Extract the (X, Y) coordinate from the center of the cell holding the provided text.  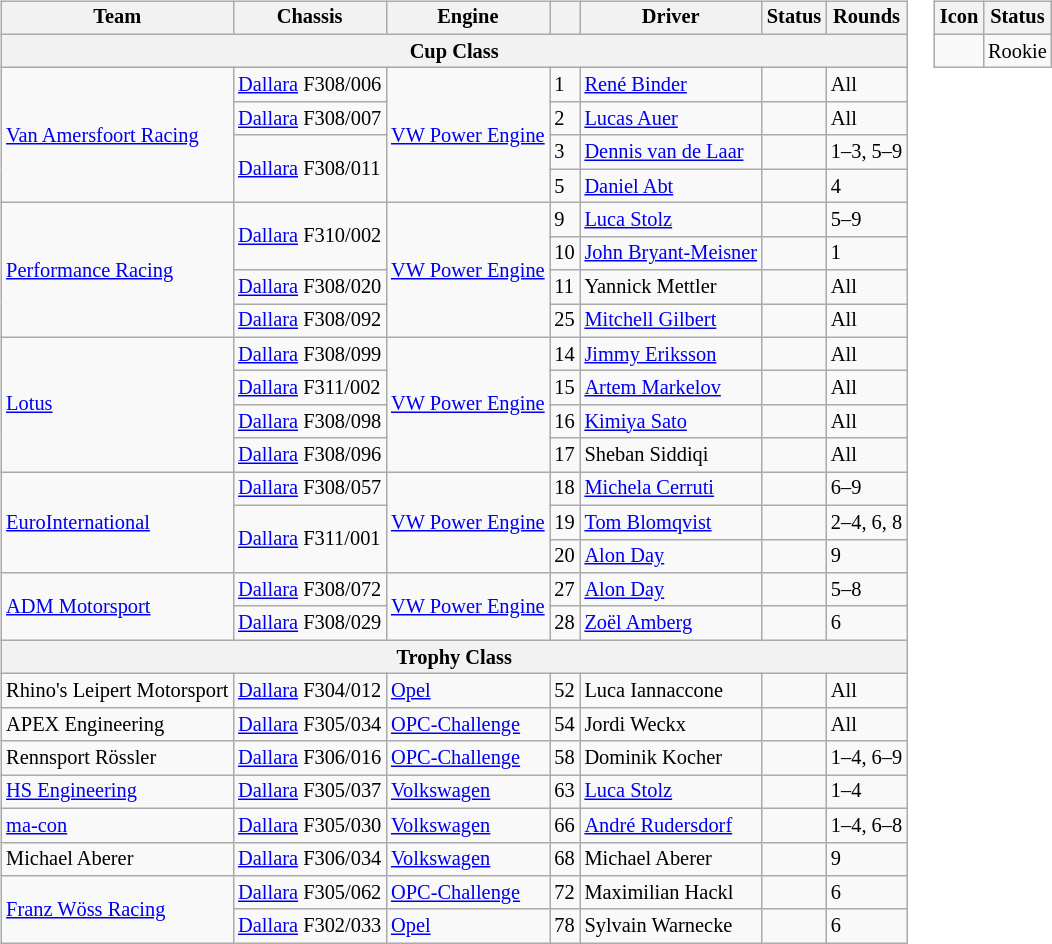
Trophy Class (454, 657)
1–4, 6–8 (866, 825)
Dallara F308/098 (310, 422)
2 (565, 119)
Dallara F311/002 (310, 388)
15 (565, 388)
Dallara F308/020 (310, 287)
Dallara F306/034 (310, 859)
20 (565, 556)
63 (565, 792)
78 (565, 926)
Dallara F308/057 (310, 489)
Jimmy Eriksson (671, 354)
5–9 (866, 220)
Rennsport Rössler (117, 758)
ma-con (117, 825)
Dallara F308/099 (310, 354)
Cup Class (454, 51)
14 (565, 354)
Chassis (310, 18)
Dallara F308/006 (310, 85)
Dallara F308/007 (310, 119)
16 (565, 422)
Zoël Amberg (671, 623)
27 (565, 590)
58 (565, 758)
28 (565, 623)
Michela Cerruti (671, 489)
Team (117, 18)
Dallara F308/072 (310, 590)
72 (565, 893)
1–4, 6–9 (866, 758)
Performance Racing (117, 270)
3 (565, 152)
54 (565, 724)
ADM Motorsport (117, 606)
Dallara F308/096 (310, 455)
Artem Markelov (671, 388)
11 (565, 287)
HS Engineering (117, 792)
Sheban Siddiqi (671, 455)
Dallara F306/016 (310, 758)
Dallara F305/030 (310, 825)
Dallara F305/034 (310, 724)
Franz Wöss Racing (117, 910)
2–4, 6, 8 (866, 522)
66 (565, 825)
René Binder (671, 85)
6–9 (866, 489)
Tom Blomqvist (671, 522)
APEX Engineering (117, 724)
18 (565, 489)
Lucas Auer (671, 119)
John Bryant-Meisner (671, 253)
Dallara F308/092 (310, 321)
Luca Iannaccone (671, 691)
Kimiya Sato (671, 422)
Dallara F305/037 (310, 792)
Rookie (1018, 51)
Yannick Mettler (671, 287)
Engine (468, 18)
68 (565, 859)
4 (866, 186)
Rhino's Leipert Motorsport (117, 691)
Dallara F308/029 (310, 623)
Sylvain Warnecke (671, 926)
Rounds (866, 18)
19 (565, 522)
Dallara F305/062 (310, 893)
Jordi Weckx (671, 724)
Lotus (117, 404)
Dallara F310/002 (310, 236)
Dallara F308/011 (310, 168)
Dallara F302/033 (310, 926)
5–8 (866, 590)
Daniel Abt (671, 186)
Dallara F311/001 (310, 538)
Van Amersfoort Racing (117, 136)
52 (565, 691)
Dallara F304/012 (310, 691)
Driver (671, 18)
17 (565, 455)
1–4 (866, 792)
10 (565, 253)
1–3, 5–9 (866, 152)
André Rudersdorf (671, 825)
Maximilian Hackl (671, 893)
Mitchell Gilbert (671, 321)
25 (565, 321)
Dominik Kocher (671, 758)
EuroInternational (117, 522)
Dennis van de Laar (671, 152)
5 (565, 186)
Icon (959, 18)
